Search for the cell housing the specified text and yield its [x, y] center coordinate. 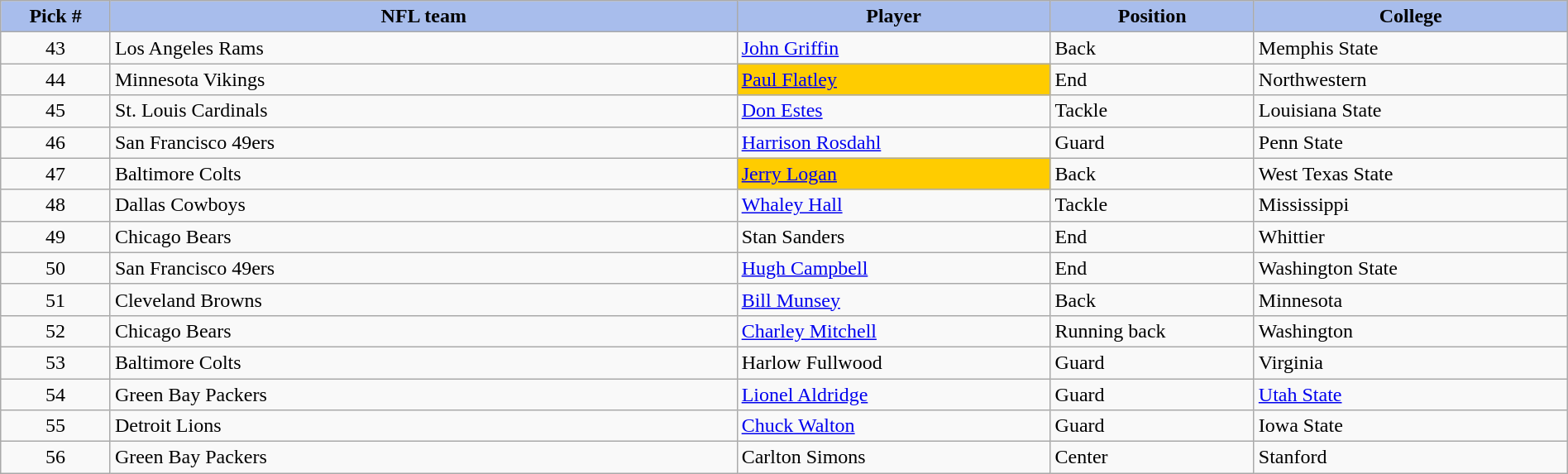
Stanford [1411, 457]
College [1411, 17]
43 [56, 48]
Mississippi [1411, 205]
Hugh Campbell [893, 268]
Detroit Lions [423, 426]
51 [56, 299]
55 [56, 426]
Memphis State [1411, 48]
Virginia [1411, 362]
West Texas State [1411, 174]
Player [893, 17]
48 [56, 205]
Minnesota [1411, 299]
Running back [1152, 331]
Whaley Hall [893, 205]
49 [56, 237]
Utah State [1411, 395]
Minnesota Vikings [423, 79]
Louisiana State [1411, 111]
Whittier [1411, 237]
Position [1152, 17]
Harlow Fullwood [893, 362]
Dallas Cowboys [423, 205]
Northwestern [1411, 79]
Center [1152, 457]
Iowa State [1411, 426]
Stan Sanders [893, 237]
Bill Munsey [893, 299]
John Griffin [893, 48]
St. Louis Cardinals [423, 111]
Carlton Simons [893, 457]
Pick # [56, 17]
50 [56, 268]
Los Angeles Rams [423, 48]
Chuck Walton [893, 426]
Don Estes [893, 111]
Cleveland Browns [423, 299]
44 [56, 79]
Harrison Rosdahl [893, 142]
52 [56, 331]
Washington State [1411, 268]
NFL team [423, 17]
Penn State [1411, 142]
45 [56, 111]
Paul Flatley [893, 79]
Washington [1411, 331]
Charley Mitchell [893, 331]
46 [56, 142]
54 [56, 395]
56 [56, 457]
Jerry Logan [893, 174]
53 [56, 362]
Lionel Aldridge [893, 395]
47 [56, 174]
